Detect which cell encompasses the target text, then output its (X, Y) center coordinate. 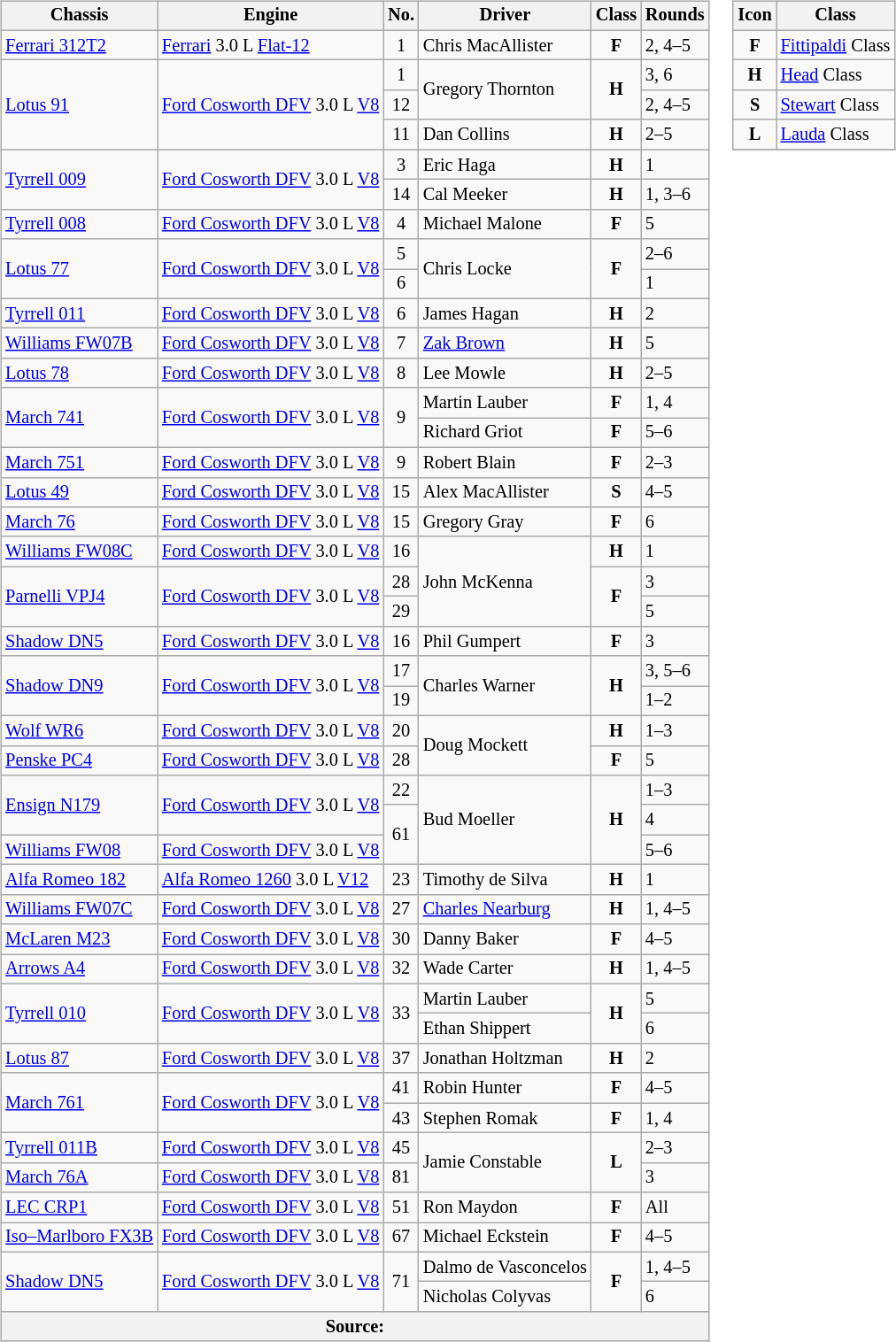
Jamie Constable (505, 1163)
Driver (505, 16)
All (675, 1207)
Lauda Class (836, 135)
Lotus 77 (80, 269)
43 (401, 1118)
20 (401, 730)
Arrows A4 (80, 969)
Tyrrell 009 (80, 179)
Gregory Gray (505, 522)
Lotus 78 (80, 374)
McLaren M23 (80, 939)
Shadow DN9 (80, 685)
Source: (354, 1327)
Fittipaldi Class (836, 45)
1, 3–6 (675, 195)
11 (401, 135)
Charles Nearburg (505, 909)
Parnelli VPJ4 (80, 597)
Eric Haga (505, 165)
Richard Griot (505, 433)
Lotus 87 (80, 1059)
71 (401, 1282)
March 76A (80, 1177)
Tyrrell 011 (80, 313)
Williams FW07C (80, 909)
Rounds (675, 16)
Williams FW08 (80, 850)
Dalmo de Vasconcelos (505, 1267)
Charles Warner (505, 685)
37 (401, 1059)
14 (401, 195)
March 761 (80, 1103)
Head Class (836, 75)
Ethan Shippert (505, 1029)
March 741 (80, 418)
81 (401, 1177)
Lotus 91 (80, 104)
7 (401, 343)
Wade Carter (505, 969)
Ferrari 312T2 (80, 45)
Penske PC4 (80, 760)
No. (401, 16)
Lee Mowle (505, 374)
19 (401, 701)
Ensign N179 (80, 806)
Robin Hunter (505, 1088)
Robert Blain (505, 462)
Doug Mockett (505, 745)
67 (401, 1238)
Dan Collins (505, 135)
33 (401, 1013)
Chris MacAllister (505, 45)
Wolf WR6 (80, 730)
23 (401, 880)
Icon (754, 16)
2–6 (675, 254)
Tyrrell 011B (80, 1148)
45 (401, 1148)
Engine (271, 16)
30 (401, 939)
32 (401, 969)
Nicholas Colyvas (505, 1297)
March 751 (80, 462)
8 (401, 374)
Zak Brown (505, 343)
41 (401, 1088)
22 (401, 791)
Jonathan Holtzman (505, 1059)
Cal Meeker (505, 195)
John McKenna (505, 581)
Ron Maydon (505, 1207)
12 (401, 105)
3, 6 (675, 75)
Alfa Romeo 1260 3.0 L V12 (271, 880)
Stewart Class (836, 105)
1–2 (675, 701)
Williams FW07B (80, 343)
Michael Malone (505, 224)
17 (401, 671)
Gregory Thornton (505, 90)
Bud Moeller (505, 820)
Williams FW08C (80, 551)
Timothy de Silva (505, 880)
Michael Eckstein (505, 1238)
3, 5–6 (675, 671)
Danny Baker (505, 939)
Chris Locke (505, 269)
61 (401, 834)
Lotus 49 (80, 492)
Chassis (80, 16)
51 (401, 1207)
Iso–Marlboro FX3B (80, 1238)
Phil Gumpert (505, 641)
Alex MacAllister (505, 492)
Ferrari 3.0 L Flat-12 (271, 45)
27 (401, 909)
Tyrrell 010 (80, 1013)
Alfa Romeo 182 (80, 880)
March 76 (80, 522)
James Hagan (505, 313)
Tyrrell 008 (80, 224)
LEC CRP1 (80, 1207)
29 (401, 612)
Stephen Romak (505, 1118)
